From the cell containing the given text, extract its center point as (X, Y) coordinate. 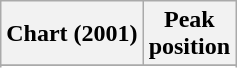
Peak position (189, 34)
Chart (2001) (72, 34)
